Extract the [x, y] coordinate from the center of the cell holding the provided text.  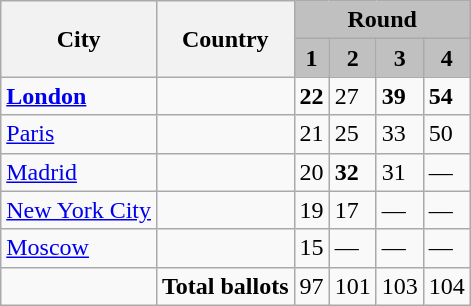
31 [400, 172]
104 [446, 286]
15 [312, 248]
Madrid [79, 172]
3 [400, 58]
4 [446, 58]
25 [352, 134]
19 [312, 210]
Round [382, 20]
Country [226, 39]
33 [400, 134]
City [79, 39]
2 [352, 58]
Moscow [79, 248]
101 [352, 286]
32 [352, 172]
17 [352, 210]
1 [312, 58]
20 [312, 172]
21 [312, 134]
50 [446, 134]
39 [400, 96]
New York City [79, 210]
103 [400, 286]
54 [446, 96]
Paris [79, 134]
27 [352, 96]
22 [312, 96]
Total ballots [226, 286]
London [79, 96]
97 [312, 286]
